From the cell containing the given text, extract its center point as [x, y] coordinate. 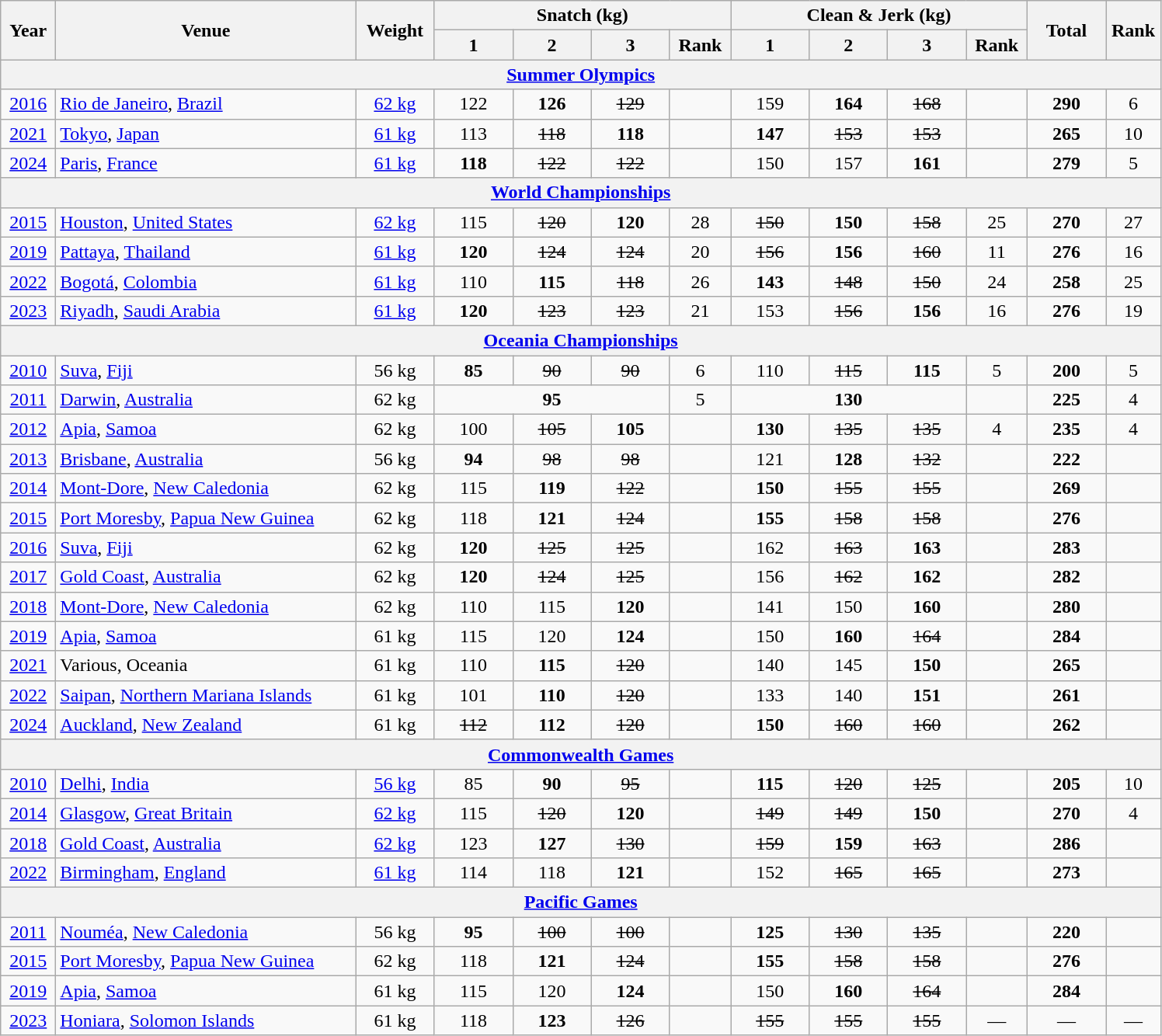
222 [1066, 459]
2013 [28, 459]
Total [1066, 30]
262 [1066, 725]
148 [848, 281]
Year [28, 30]
258 [1066, 281]
Rio de Janeiro, Brazil [206, 104]
282 [1066, 577]
28 [701, 222]
145 [848, 666]
133 [771, 695]
151 [927, 695]
157 [848, 163]
Delhi, India [206, 784]
101 [474, 695]
220 [1066, 932]
141 [771, 607]
Nouméa, New Caledonia [206, 932]
Commonwealth Games [581, 754]
Riyadh, Saudi Arabia [206, 311]
Darwin, Australia [206, 400]
Oceania Championships [581, 340]
128 [848, 459]
24 [997, 281]
11 [997, 252]
Summer Olympics [581, 75]
19 [1134, 311]
Brisbane, Australia [206, 459]
2012 [28, 429]
152 [771, 873]
Saipan, Northern Mariana Islands [206, 695]
94 [474, 459]
26 [701, 281]
Clean & Jerk (kg) [879, 16]
273 [1066, 873]
Various, Oceania [206, 666]
2017 [28, 577]
Venue [206, 30]
World Championships [581, 193]
235 [1066, 429]
280 [1066, 607]
Tokyo, Japan [206, 134]
129 [631, 104]
205 [1066, 784]
168 [927, 104]
21 [701, 311]
Pattaya, Thailand [206, 252]
290 [1066, 104]
Houston, United States [206, 222]
127 [551, 843]
286 [1066, 843]
200 [1066, 370]
269 [1066, 488]
Auckland, New Zealand [206, 725]
Honiara, Solomon Islands [206, 1020]
143 [771, 281]
132 [927, 459]
Pacific Games [581, 902]
20 [701, 252]
147 [771, 134]
225 [1066, 400]
Snatch (kg) [583, 16]
Paris, France [206, 163]
Bogotá, Colombia [206, 281]
119 [551, 488]
161 [927, 163]
Birmingham, England [206, 873]
261 [1066, 695]
279 [1066, 163]
113 [474, 134]
114 [474, 873]
283 [1066, 548]
27 [1134, 222]
Weight [395, 30]
Glasgow, Great Britain [206, 813]
